Determine the (x, y) coordinate at the center of the cell enclosing the given text.  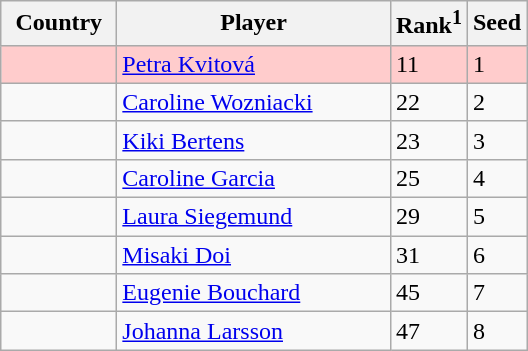
Laura Siegemund (254, 217)
47 (428, 331)
23 (428, 140)
5 (496, 217)
Misaki Doi (254, 255)
22 (428, 102)
Country (59, 24)
11 (428, 64)
Eugenie Bouchard (254, 293)
Player (254, 24)
Seed (496, 24)
Caroline Garcia (254, 178)
45 (428, 293)
Johanna Larsson (254, 331)
1 (496, 64)
Caroline Wozniacki (254, 102)
Rank1 (428, 24)
6 (496, 255)
7 (496, 293)
31 (428, 255)
3 (496, 140)
8 (496, 331)
25 (428, 178)
Petra Kvitová (254, 64)
Kiki Bertens (254, 140)
29 (428, 217)
2 (496, 102)
4 (496, 178)
